Extract the (X, Y) coordinate from the center of the cell holding the provided text.  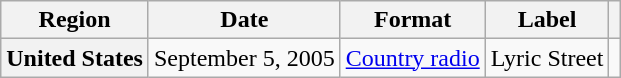
September 5, 2005 (244, 58)
Region (75, 20)
Format (412, 20)
Date (244, 20)
Label (547, 20)
Lyric Street (547, 58)
Country radio (412, 58)
United States (75, 58)
